Identify which cell holds the provided text, then report its [x, y] central coordinate. 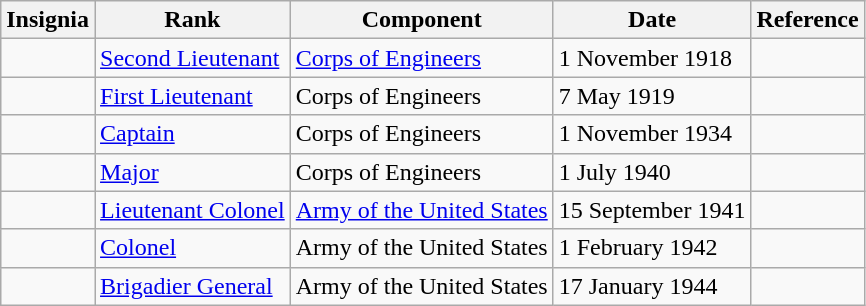
17 January 1944 [652, 286]
Reference [808, 20]
First Lieutenant [193, 96]
Component [422, 20]
Major [193, 172]
Rank [193, 20]
Brigadier General [193, 286]
Second Lieutenant [193, 58]
Date [652, 20]
7 May 1919 [652, 96]
1 February 1942 [652, 248]
1 November 1934 [652, 134]
1 July 1940 [652, 172]
Captain [193, 134]
1 November 1918 [652, 58]
Colonel [193, 248]
Lieutenant Colonel [193, 210]
Insignia [48, 20]
15 September 1941 [652, 210]
